Output the (x, y) coordinate of the center of the cell containing the given text.  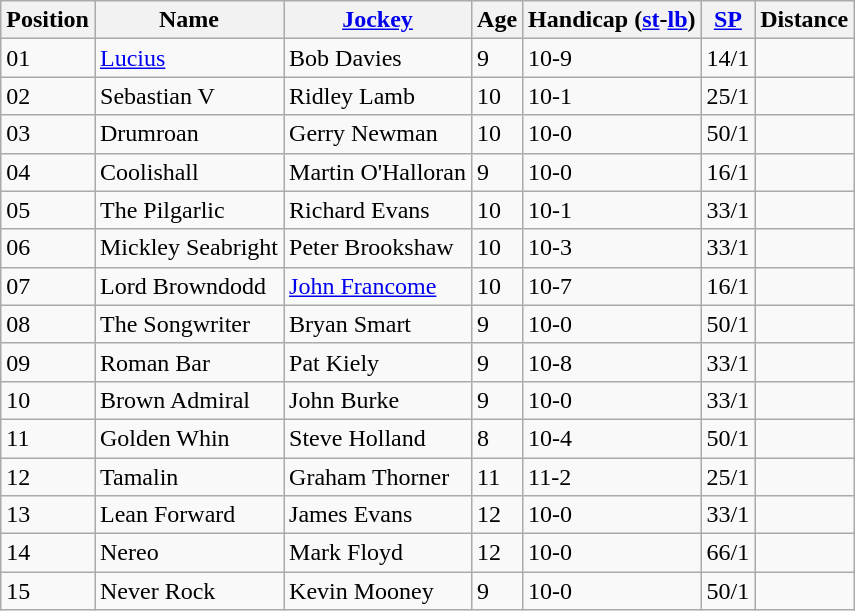
Martin O'Halloran (378, 172)
Mark Floyd (378, 553)
Lucius (188, 58)
06 (48, 248)
04 (48, 172)
Never Rock (188, 591)
Nereo (188, 553)
10-3 (612, 248)
10-9 (612, 58)
Age (498, 20)
14 (48, 553)
10-7 (612, 286)
Bob Davies (378, 58)
Peter Brookshaw (378, 248)
05 (48, 210)
Lord Browndodd (188, 286)
03 (48, 134)
SP (728, 20)
John Burke (378, 400)
10-8 (612, 362)
Kevin Mooney (378, 591)
Distance (804, 20)
10-4 (612, 438)
Roman Bar (188, 362)
Position (48, 20)
Lean Forward (188, 515)
James Evans (378, 515)
07 (48, 286)
Sebastian V (188, 96)
Mickley Seabright (188, 248)
01 (48, 58)
Brown Admiral (188, 400)
08 (48, 324)
The Songwriter (188, 324)
8 (498, 438)
Golden Whin (188, 438)
Name (188, 20)
Tamalin (188, 477)
02 (48, 96)
Steve Holland (378, 438)
Jockey (378, 20)
Richard Evans (378, 210)
Pat Kiely (378, 362)
Ridley Lamb (378, 96)
09 (48, 362)
13 (48, 515)
14/1 (728, 58)
The Pilgarlic (188, 210)
11-2 (612, 477)
15 (48, 591)
Gerry Newman (378, 134)
Coolishall (188, 172)
66/1 (728, 553)
John Francome (378, 286)
Bryan Smart (378, 324)
Drumroan (188, 134)
Handicap (st-lb) (612, 20)
Graham Thorner (378, 477)
